Return [x, y] of the center of cell containing provided text 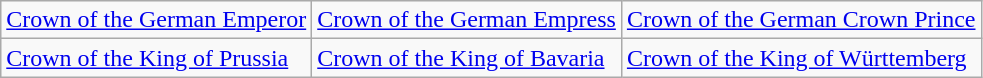
Crown of the King of Prussia [156, 58]
Crown of the King of Bavaria [467, 58]
Crown of the German Empress [467, 20]
Crown of the King of Württemberg [801, 58]
Crown of the German Emperor [156, 20]
Crown of the German Crown Prince [801, 20]
